For the text-containing cell, return its midpoint in (x, y) coordinate format. 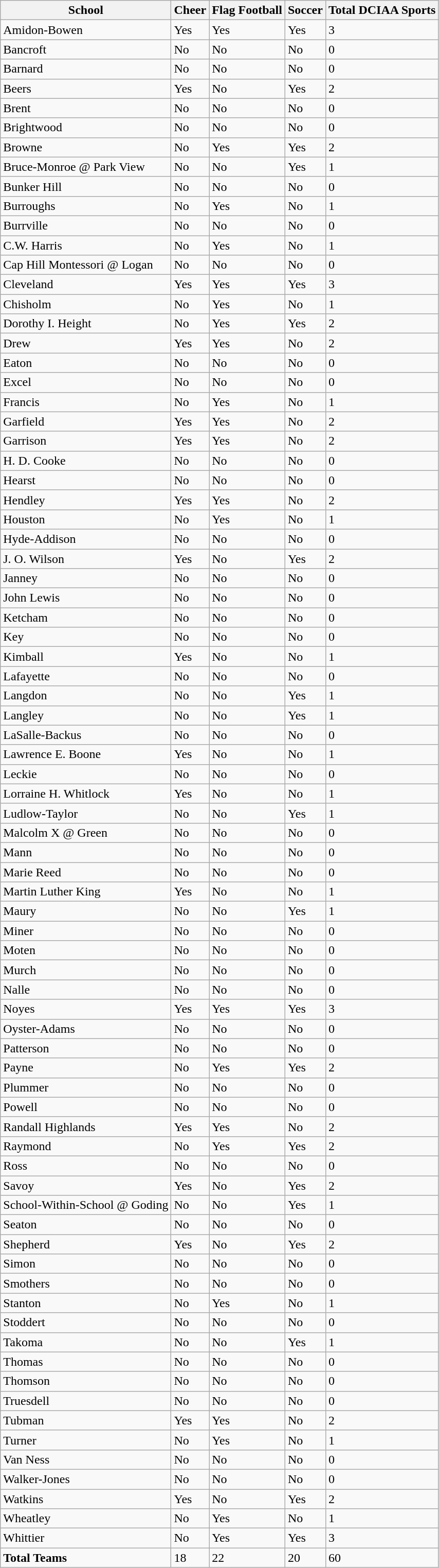
H. D. Cooke (86, 461)
Noyes (86, 1009)
Miner (86, 931)
Simon (86, 1264)
LaSalle-Backus (86, 735)
Bunker Hill (86, 186)
Whittier (86, 1538)
Smothers (86, 1283)
Ketcham (86, 618)
Burroughs (86, 206)
Francis (86, 402)
Oyster-Adams (86, 1029)
Murch (86, 970)
Powell (86, 1107)
Plummer (86, 1087)
Turner (86, 1440)
18 (190, 1558)
Total Teams (86, 1558)
Brightwood (86, 128)
Payne (86, 1068)
Houston (86, 519)
Flag Football (247, 10)
Watkins (86, 1499)
Cheer (190, 10)
Chisholm (86, 304)
Van Ness (86, 1459)
Bancroft (86, 49)
Shepherd (86, 1244)
Truesdell (86, 1401)
J. O. Wilson (86, 558)
Bruce-Monroe @ Park View (86, 167)
Langdon (86, 696)
Eaton (86, 363)
Barnard (86, 69)
Janney (86, 578)
Tubman (86, 1420)
Garrison (86, 441)
Wheatley (86, 1519)
School-Within-School @ Goding (86, 1205)
Burrville (86, 225)
Mann (86, 852)
Raymond (86, 1146)
Langley (86, 715)
Lorraine H. Whitlock (86, 794)
Browne (86, 147)
Cleveland (86, 285)
John Lewis (86, 598)
Martin Luther King (86, 892)
Key (86, 637)
Hyde-Addison (86, 539)
Lawrence E. Boone (86, 754)
Drew (86, 343)
Total DCIAA Sports (382, 10)
Thomas (86, 1362)
Maury (86, 911)
Nalle (86, 990)
Kimball (86, 657)
Savoy (86, 1185)
School (86, 10)
60 (382, 1558)
Thomson (86, 1381)
Ludlow-Taylor (86, 813)
Hendley (86, 500)
22 (247, 1558)
Brent (86, 108)
Lafayette (86, 676)
Patterson (86, 1048)
Randall Highlands (86, 1126)
Moten (86, 950)
Takoma (86, 1342)
Ross (86, 1166)
C.W. Harris (86, 245)
Beers (86, 89)
Stoddert (86, 1323)
Cap Hill Montessori @ Logan (86, 265)
Hearst (86, 480)
Marie Reed (86, 872)
Stanton (86, 1303)
Leckie (86, 774)
20 (305, 1558)
Seaton (86, 1225)
Amidon-Bowen (86, 30)
Walker-Jones (86, 1479)
Soccer (305, 10)
Garfield (86, 421)
Dorothy I. Height (86, 324)
Malcolm X @ Green (86, 833)
Excel (86, 382)
